Scan for the cell matching the given text and deliver its (X, Y) coordinate at center. 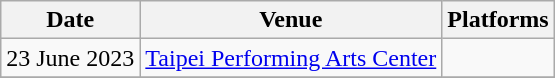
23 June 2023 (70, 58)
Venue (291, 20)
Date (70, 20)
Taipei Performing Arts Center (291, 58)
Platforms (498, 20)
